Return [X, Y] of the center of cell containing provided text 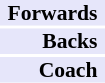
Backs [52, 41]
Coach [52, 70]
Forwards [52, 13]
